Return the (x, y) coordinate for the center point of the cell that contains the specified text.  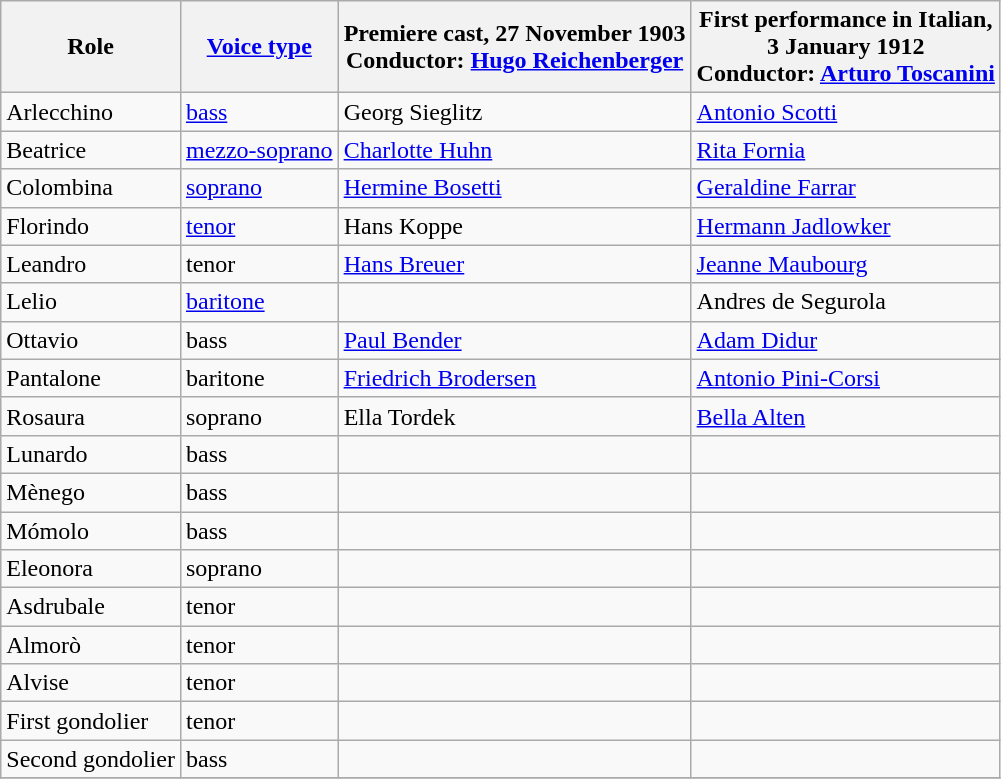
Premiere cast, 27 November 1903Conductor: Hugo Reichenberger (514, 47)
Adam Didur (846, 340)
Voice type (259, 47)
Andres de Segurola (846, 302)
Rita Fornia (846, 150)
Geraldine Farrar (846, 188)
Paul Bender (514, 340)
Ella Tordek (514, 416)
Bella Alten (846, 416)
Alvise (91, 683)
First gondolier (91, 721)
Antonio Pini-Corsi (846, 378)
Pantalone (91, 378)
Charlotte Huhn (514, 150)
Second gondolier (91, 759)
Colombina (91, 188)
Leandro (91, 264)
Georg Sieglitz (514, 112)
Rosaura (91, 416)
Jeanne Maubourg (846, 264)
Friedrich Brodersen (514, 378)
Role (91, 47)
Florindo (91, 226)
Mènego (91, 492)
Asdrubale (91, 607)
Hermine Bosetti (514, 188)
Ottavio (91, 340)
Almorò (91, 645)
Mómolo (91, 531)
Antonio Scotti (846, 112)
Hans Koppe (514, 226)
Beatrice (91, 150)
Hermann Jadlowker (846, 226)
Eleonora (91, 569)
Hans Breuer (514, 264)
First performance in Italian,3 January 1912Conductor: Arturo Toscanini (846, 47)
Lelio (91, 302)
Lunardo (91, 454)
Arlecchino (91, 112)
mezzo-soprano (259, 150)
